Return (X, Y) of the center of cell containing provided text 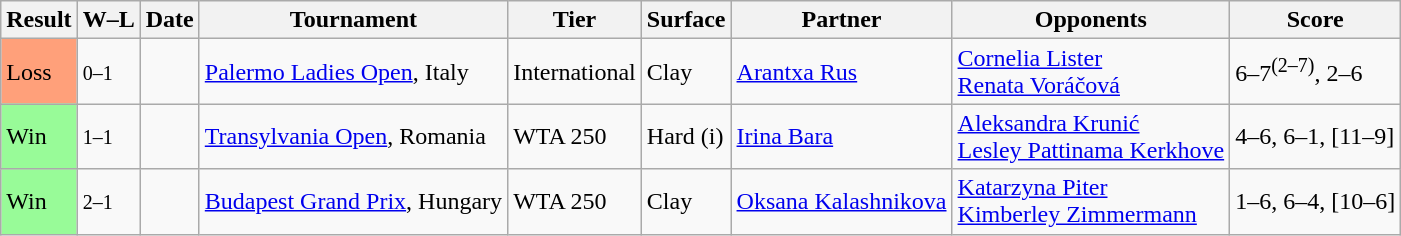
Tier (575, 20)
Score (1316, 20)
Arantxa Rus (842, 72)
Budapest Grand Prix, Hungary (353, 202)
1–6, 6–4, [10–6] (1316, 202)
Oksana Kalashnikova (842, 202)
Cornelia Lister Renata Voráčová (1091, 72)
2–1 (108, 202)
Aleksandra Krunić Lesley Pattinama Kerkhove (1091, 136)
1–1 (108, 136)
Surface (686, 20)
Result (39, 20)
0–1 (108, 72)
Loss (39, 72)
Date (170, 20)
Katarzyna Piter Kimberley Zimmermann (1091, 202)
Tournament (353, 20)
Partner (842, 20)
6–7(2–7), 2–6 (1316, 72)
Transylvania Open, Romania (353, 136)
4–6, 6–1, [11–9] (1316, 136)
W–L (108, 20)
Opponents (1091, 20)
Irina Bara (842, 136)
Hard (i) (686, 136)
International (575, 72)
Palermo Ladies Open, Italy (353, 72)
